Scan for the cell matching the given text and deliver its (x, y) coordinate at center. 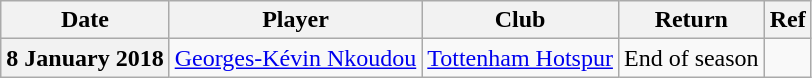
End of season (691, 58)
Tottenham Hotspur (520, 58)
Date (85, 20)
Georges-Kévin Nkoudou (296, 58)
Return (691, 20)
Ref (788, 20)
8 January 2018 (85, 58)
Player (296, 20)
Club (520, 20)
